Extract the (x, y) coordinate from the center of the cell holding the provided text.  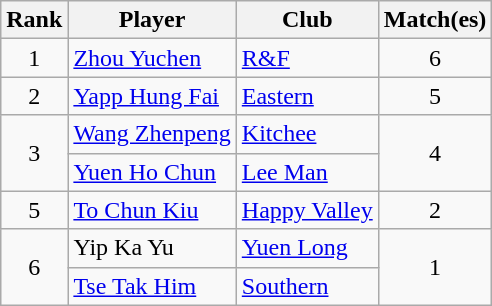
To Chun Kiu (152, 210)
Yapp Hung Fai (152, 96)
Player (152, 20)
Rank (34, 20)
Kitchee (307, 134)
Wang Zhenpeng (152, 134)
Club (307, 20)
Yip Ka Yu (152, 248)
Lee Man (307, 172)
Tse Tak Him (152, 286)
Happy Valley (307, 210)
Yuen Long (307, 248)
Match(es) (435, 20)
Zhou Yuchen (152, 58)
Eastern (307, 96)
Yuen Ho Chun (152, 172)
3 (34, 153)
Southern (307, 286)
R&F (307, 58)
4 (435, 153)
